Scan for the cell matching the given text and deliver its [X, Y] coordinate at center. 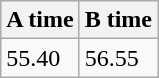
56.55 [118, 58]
55.40 [40, 58]
A time [40, 20]
B time [118, 20]
